For the text-containing cell, return its midpoint in (x, y) coordinate format. 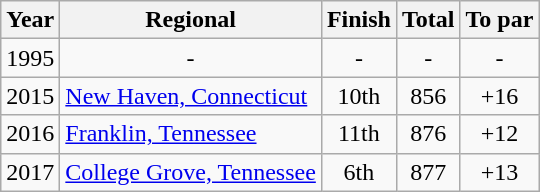
+13 (500, 172)
+12 (500, 134)
856 (428, 96)
New Haven, Connecticut (191, 96)
+16 (500, 96)
Total (428, 20)
Regional (191, 20)
Finish (358, 20)
2017 (30, 172)
College Grove, Tennessee (191, 172)
6th (358, 172)
877 (428, 172)
2015 (30, 96)
1995 (30, 58)
To par (500, 20)
2016 (30, 134)
10th (358, 96)
Franklin, Tennessee (191, 134)
11th (358, 134)
Year (30, 20)
876 (428, 134)
